Provide the (x, y) coordinate of the cell's center where the given text is located.  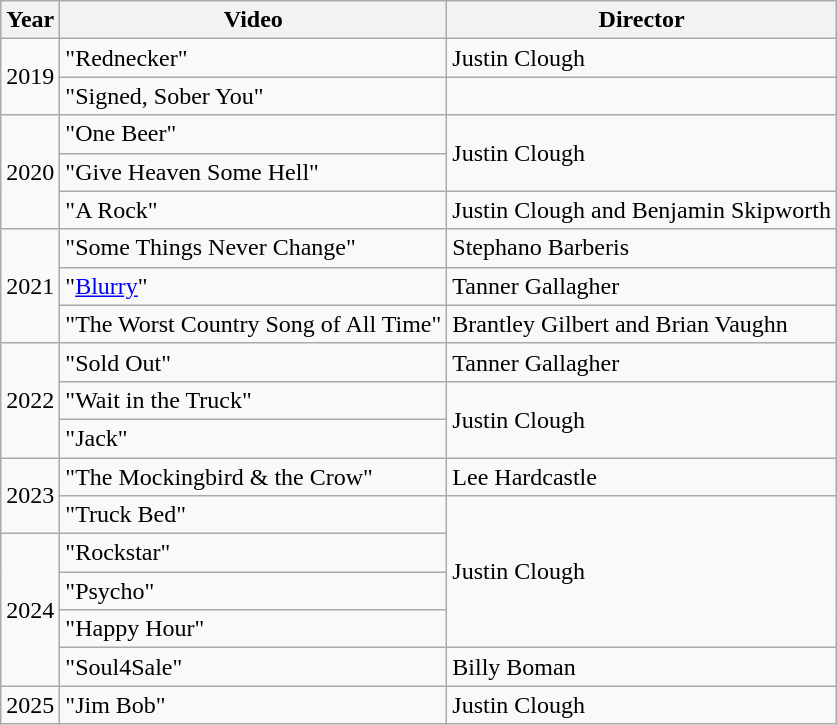
2024 (30, 610)
2020 (30, 172)
"Rockstar" (254, 553)
Stephano Barberis (642, 248)
"Jim Bob" (254, 705)
2022 (30, 400)
"Rednecker" (254, 58)
Brantley Gilbert and Brian Vaughn (642, 324)
"Give Heaven Some Hell" (254, 172)
2023 (30, 496)
"Blurry" (254, 286)
Justin Clough and Benjamin Skipworth (642, 210)
"Jack" (254, 438)
2021 (30, 286)
"The Worst Country Song of All Time" (254, 324)
"One Beer" (254, 134)
Director (642, 20)
Video (254, 20)
"Truck Bed" (254, 515)
"Wait in the Truck" (254, 400)
"Psycho" (254, 591)
Lee Hardcastle (642, 477)
Year (30, 20)
"Soul4Sale" (254, 667)
"Sold Out" (254, 362)
"A Rock" (254, 210)
"Happy Hour" (254, 629)
"The Mockingbird & the Crow" (254, 477)
"Signed, Sober You" (254, 96)
Billy Boman (642, 667)
2025 (30, 705)
2019 (30, 77)
"Some Things Never Change" (254, 248)
